Determine the (X, Y) coordinate at the center of the cell enclosing the given text.  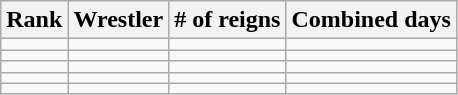
# of reigns (228, 20)
Wrestler (118, 20)
Rank (34, 20)
Combined days (371, 20)
